Return the [x, y] coordinate for the center point of the cell that contains the specified text.  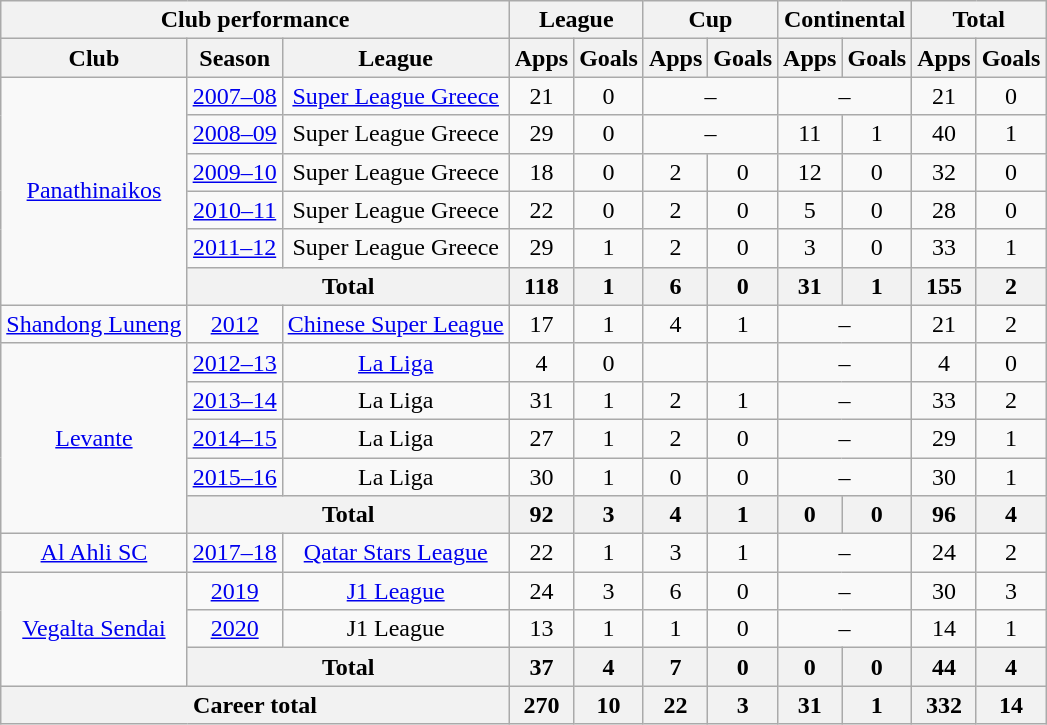
2010–11 [234, 210]
18 [541, 172]
2017–18 [234, 553]
13 [541, 629]
Cup [710, 20]
2009–10 [234, 172]
32 [944, 172]
Qatar Stars League [396, 553]
118 [541, 286]
2011–12 [234, 248]
332 [944, 705]
2015–16 [234, 477]
Continental [845, 20]
Club [94, 58]
Career total [255, 705]
44 [944, 667]
27 [541, 438]
92 [541, 515]
96 [944, 515]
2012–13 [234, 362]
12 [810, 172]
Al Ahli SC [94, 553]
28 [944, 210]
Shandong Luneng [94, 324]
2019 [234, 591]
10 [609, 705]
2008–09 [234, 134]
5 [810, 210]
Vegalta Sendai [94, 629]
Panathinaikos [94, 191]
40 [944, 134]
2014–15 [234, 438]
Club performance [255, 20]
155 [944, 286]
2013–14 [234, 400]
7 [675, 667]
17 [541, 324]
2007–08 [234, 96]
270 [541, 705]
Season [234, 58]
Chinese Super League [396, 324]
37 [541, 667]
2012 [234, 324]
Levante [94, 438]
2020 [234, 629]
11 [810, 134]
